Determine the [x, y] coordinate at the center of the cell enclosing the given text.  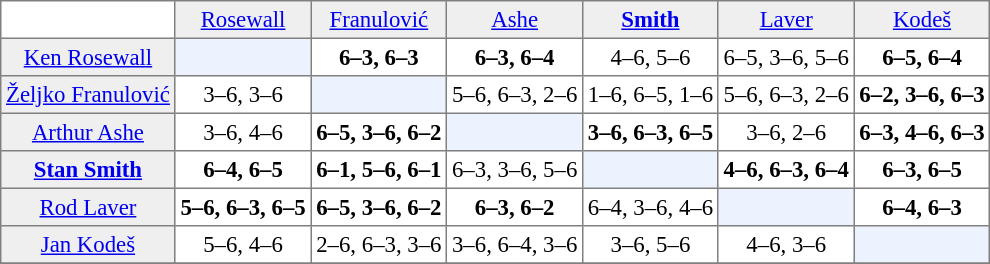
Ken Rosewall [88, 57]
3–6, 6–4, 3–6 [515, 245]
6–2, 3–6, 6–3 [922, 95]
Željko Franulović [88, 95]
6–3, 3–6, 5–6 [515, 170]
6–4, 3–6, 4–6 [651, 207]
6–3, 6–3 [379, 57]
3–6, 2–6 [786, 132]
3–6, 4–6 [243, 132]
5–6, 4–6 [243, 245]
Rosewall [243, 20]
3–6, 5–6 [651, 245]
4–6, 3–6 [786, 245]
2–6, 6–3, 3–6 [379, 245]
Smith [651, 20]
6–3, 6–2 [515, 207]
Rod Laver [88, 207]
6–3, 4–6, 6–3 [922, 132]
Jan Kodeš [88, 245]
Stan Smith [88, 170]
Laver [786, 20]
6–3, 6–5 [922, 170]
Arthur Ashe [88, 132]
Kodeš [922, 20]
6–4, 6–5 [243, 170]
3–6, 6–3, 6–5 [651, 132]
4–6, 6–3, 6–4 [786, 170]
6–3, 6–4 [515, 57]
6–5, 3–6, 5–6 [786, 57]
6–5, 6–4 [922, 57]
3–6, 3–6 [243, 95]
6–4, 6–3 [922, 207]
Franulović [379, 20]
6–1, 5–6, 6–1 [379, 170]
Ashe [515, 20]
4–6, 5–6 [651, 57]
1–6, 6–5, 1–6 [651, 95]
5–6, 6–3, 6–5 [243, 207]
